Identify which cell holds the provided text, then report its [x, y] central coordinate. 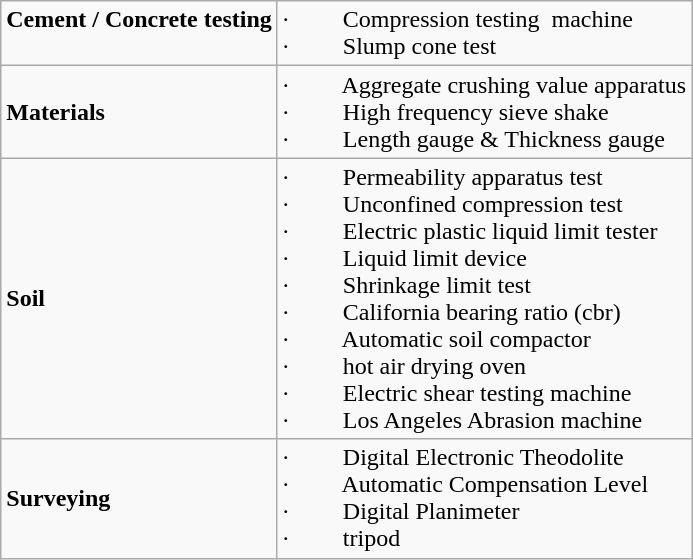
· Compression testing machine · Slump cone test [484, 34]
Soil [140, 298]
· Digital Electronic Theodolite· Automatic Compensation Level· Digital Planimeter· tripod [484, 498]
Cement / Concrete testing [140, 34]
· Aggregate crushing value apparatus· High frequency sieve shake· Length gauge & Thickness gauge [484, 112]
Surveying [140, 498]
Materials [140, 112]
